Determine the (x, y) coordinate at the center of the cell enclosing the given text.  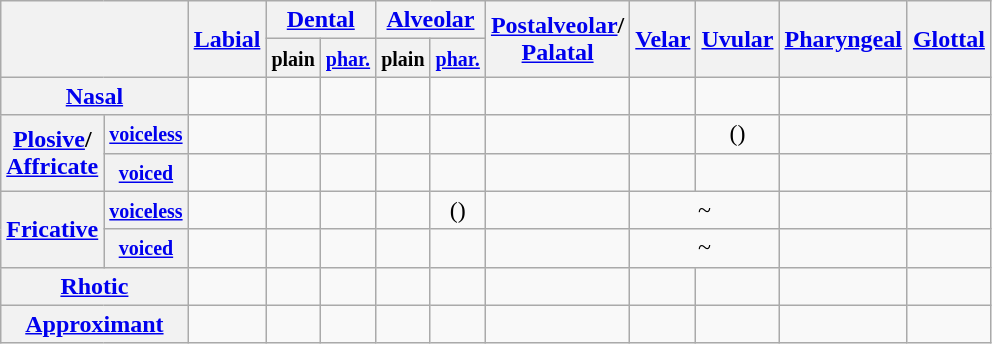
Uvular (738, 39)
Labial (227, 39)
Approximant (94, 324)
Nasal (94, 96)
Alveolar (431, 20)
Rhotic (94, 286)
Dental (321, 20)
Pharyngeal (843, 39)
Glottal (948, 39)
Velar (663, 39)
Postalveolar/Palatal (557, 39)
Plosive/Affricate (52, 153)
Fricative (52, 229)
